Extract the [x, y] coordinate from the center of the cell holding the provided text.  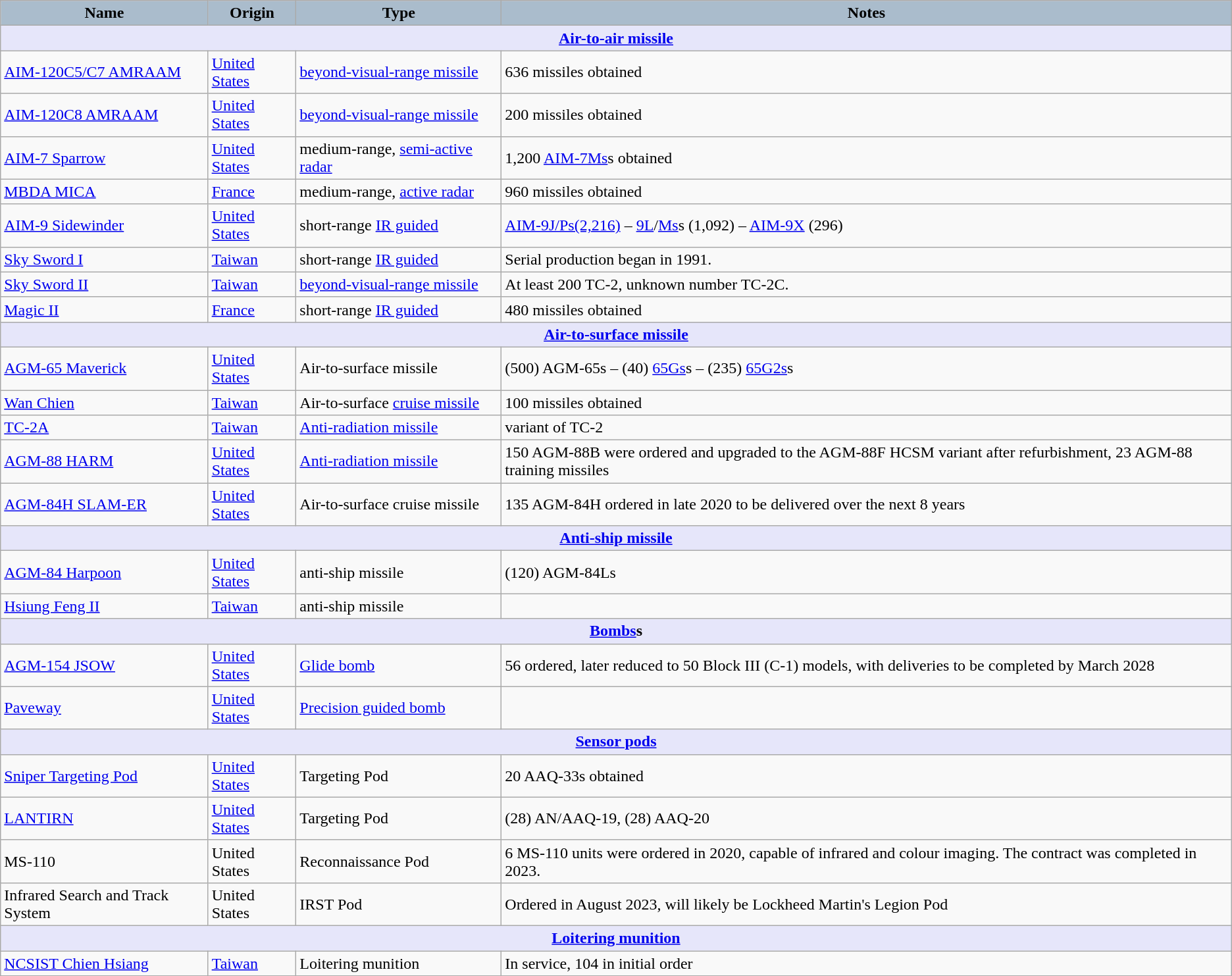
480 missiles obtained [866, 309]
AIM-9 Sidewinder [104, 225]
100 missiles obtained [866, 402]
Sky Sword I [104, 259]
LANTIRN [104, 819]
NCSIST Chien Hsiang [104, 963]
MBDA MICA [104, 192]
MS-110 [104, 861]
AGM-154 JSOW [104, 665]
AGM-65 Maverick [104, 369]
Sensor pods [616, 742]
IRST Pod [399, 904]
Bombss [616, 631]
Anti-ship missile [616, 538]
Name [104, 13]
In service, 104 in initial order [866, 963]
960 missiles obtained [866, 192]
Precision guided bomb [399, 708]
AIM-120C5/C7 AMRAAM [104, 72]
TC-2A [104, 428]
Infrared Search and Track System [104, 904]
Sniper Targeting Pod [104, 775]
6 MS-110 units were ordered in 2020, capable of infrared and colour imaging. The contract was completed in 2023. [866, 861]
AGM-84 Harpoon [104, 573]
AIM-9J/Ps(2,216) – 9L/Mss (1,092) – AIM-9X (296) [866, 225]
636 missiles obtained [866, 72]
Air-to-air missile [616, 38]
Sky Sword II [104, 284]
Origin [252, 13]
Ordered in August 2023, will likely be Lockheed Martin's Legion Pod [866, 904]
AGM-84H SLAM-ER [104, 504]
AGM-88 HARM [104, 462]
(500) AGM-65s – (40) 65Gss – (235) 65G2ss [866, 369]
variant of TC-2 [866, 428]
Serial production began in 1991. [866, 259]
(120) AGM-84Ls [866, 573]
150 AGM-88B were ordered and upgraded to the AGM-88F HCSM variant after refurbishment, 23 AGM-88 training missiles [866, 462]
AIM-120C8 AMRAAM [104, 115]
56 ordered, later reduced to 50 Block III (C-1) models, with deliveries to be completed by March 2028 [866, 665]
Hsiung Feng II [104, 606]
(28) AN/AAQ-19, (28) AAQ-20 [866, 819]
135 AGM-84H ordered in late 2020 to be delivered over the next 8 years [866, 504]
200 missiles obtained [866, 115]
Paveway [104, 708]
At least 200 TC-2, unknown number TC-2C. [866, 284]
Type [399, 13]
20 AAQ-33s obtained [866, 775]
Notes [866, 13]
Reconnaissance Pod [399, 861]
Glide bomb [399, 665]
AIM-7 Sparrow [104, 158]
medium-range, active radar [399, 192]
Magic II [104, 309]
medium-range, semi-active radar [399, 158]
Wan Chien [104, 402]
1,200 AIM-7Mss obtained [866, 158]
